Pinpoint the cell where the given text exists, returning its [x, y] midpoint coordinate. 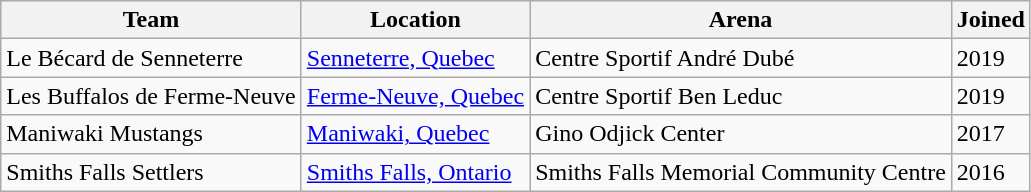
Centre Sportif Ben Leduc [741, 96]
Centre Sportif André Dubé [741, 58]
Ferme-Neuve, Quebec [415, 96]
Location [415, 20]
Smiths Falls Settlers [152, 172]
Team [152, 20]
2016 [990, 172]
Gino Odjick Center [741, 134]
Smiths Falls, Ontario [415, 172]
Senneterre, Quebec [415, 58]
Maniwaki, Quebec [415, 134]
Joined [990, 20]
Smiths Falls Memorial Community Centre [741, 172]
Arena [741, 20]
Maniwaki Mustangs [152, 134]
Les Buffalos de Ferme-Neuve [152, 96]
Le Bécard de Senneterre [152, 58]
2017 [990, 134]
